Provide the (X, Y) coordinate of the cell's center where the given text is located.  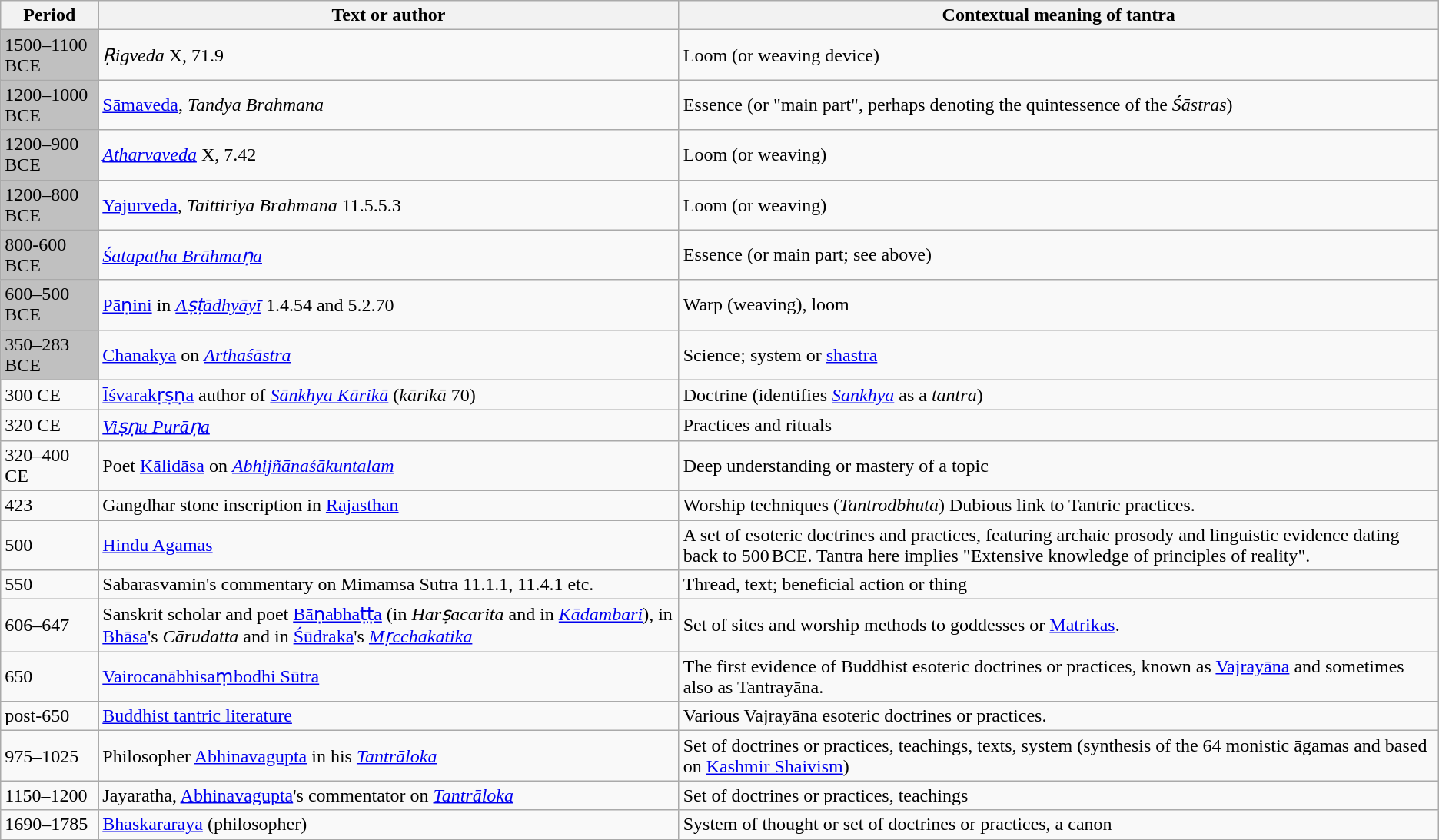
1500–1100 BCE (49, 55)
Doctrine (identifies Sankhya as a tantra) (1058, 395)
Īśvarakṛṣṇa author of Sānkhya Kārikā (kārikā 70) (389, 395)
Poet Kālidāsa on Abhijñānaśākuntalam (389, 466)
500 (49, 544)
Essence (or main part; see above) (1058, 255)
Hindu Agamas (389, 544)
Chanakya on Arthaśāstra (389, 355)
1200–1000 BCE (49, 105)
650 (49, 676)
Śatapatha Brāhmaṇa (389, 255)
975–1025 (49, 756)
Jayaratha, Abhinavagupta's commentator on Tantrāloka (389, 795)
Sāmaveda, Tandya Brahmana (389, 105)
Philosopher Abhinavagupta in his Tantrāloka (389, 756)
Buddhist tantric literature (389, 716)
600–500 BCE (49, 304)
Yajurveda, Taittiriya Brahmana 11.5.5.3 (389, 204)
1150–1200 (49, 795)
Bhaskararaya (philosopher) (389, 825)
Atharvaveda X, 7.42 (389, 155)
Set of doctrines or practices, teachings, texts, system (synthesis of the 64 monistic āgamas and based on Kashmir Shaivism) (1058, 756)
Text or author (389, 15)
Viṣṇu Purāṇa (389, 426)
Practices and rituals (1058, 426)
320 CE (49, 426)
1200–900 BCE (49, 155)
Various Vajrayāna esoteric doctrines or practices. (1058, 716)
300 CE (49, 395)
Deep understanding or mastery of a topic (1058, 466)
Loom (or weaving device) (1058, 55)
Set of doctrines or practices, teachings (1058, 795)
Pāṇini in Aṣṭādhyāyī 1.4.54 and 5.2.70 (389, 304)
Contextual meaning of tantra (1058, 15)
Science; system or shastra (1058, 355)
Essence (or "main part", perhaps denoting the quintessence of the Śāstras) (1058, 105)
350–283 BCE (49, 355)
800-600 BCE (49, 255)
Thread, text; beneficial action or thing (1058, 585)
606–647 (49, 626)
Warp (weaving), loom (1058, 304)
Gangdhar stone inscription in Rajasthan (389, 505)
Sanskrit scholar and poet Bāṇabhaṭṭa (in Harṣacarita and in Kādambari), in Bhāsa's Cārudatta and in Śūdraka's Mṛcchakatika (389, 626)
320–400 CE (49, 466)
post-650 (49, 716)
Period (49, 15)
423 (49, 505)
Vairocanābhisaṃbodhi Sūtra (389, 676)
550 (49, 585)
System of thought or set of doctrines or practices, a canon (1058, 825)
Sabarasvamin's commentary on Mimamsa Sutra 11.1.1, 11.4.1 etc. (389, 585)
1690–1785 (49, 825)
Worship techniques (Tantrodbhuta) Dubious link to Tantric practices. (1058, 505)
1200–800 BCE (49, 204)
Ṛigveda X, 71.9 (389, 55)
The first evidence of Buddhist esoteric doctrines or practices, known as Vajrayāna and sometimes also as Tantrayāna. (1058, 676)
Set of sites and worship methods to goddesses or Matrikas. (1058, 626)
